Scan for the cell matching the given text and deliver its (X, Y) coordinate at center. 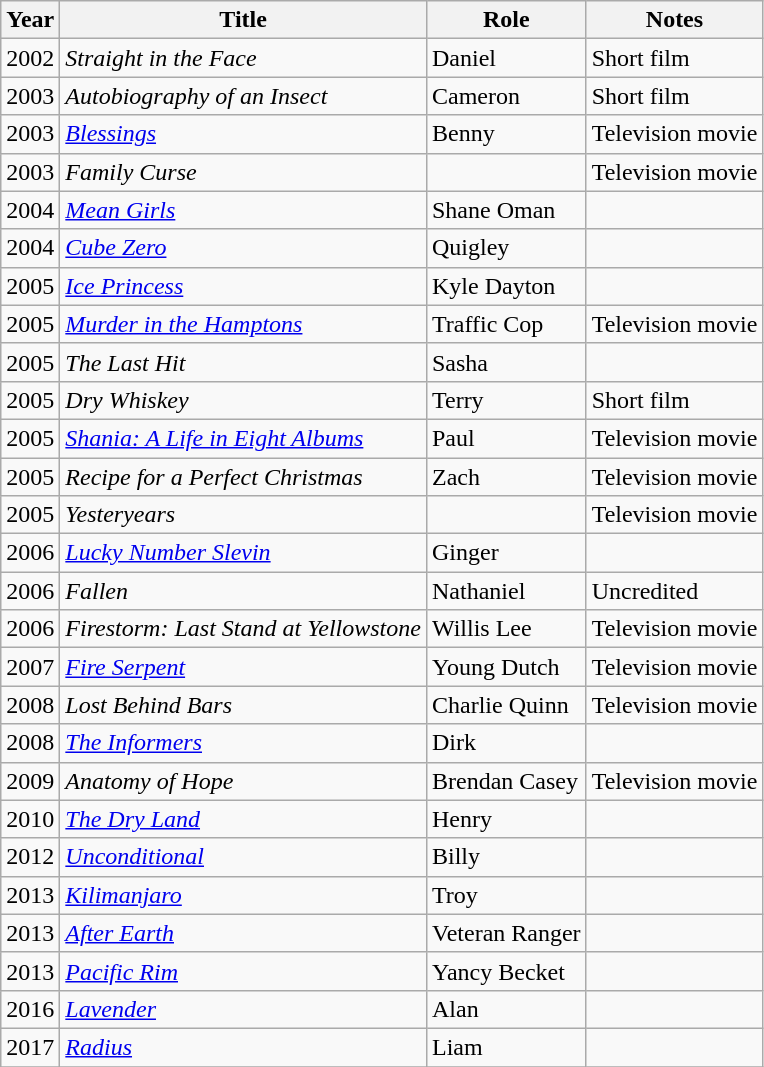
Willis Lee (506, 629)
Veteran Ranger (506, 933)
Shane Oman (506, 210)
Ginger (506, 553)
Fallen (244, 591)
Sasha (506, 362)
Alan (506, 1009)
Autobiography of an Insect (244, 96)
The Dry Land (244, 819)
Henry (506, 819)
Recipe for a Perfect Christmas (244, 477)
Traffic Cop (506, 324)
2009 (30, 781)
Family Curse (244, 172)
Year (30, 20)
After Earth (244, 933)
Cameron (506, 96)
Quigley (506, 248)
Yancy Becket (506, 971)
Uncredited (674, 591)
Role (506, 20)
Lost Behind Bars (244, 705)
Pacific Rim (244, 971)
2016 (30, 1009)
Liam (506, 1047)
2017 (30, 1047)
Unconditional (244, 857)
Notes (674, 20)
Title (244, 20)
Ice Princess (244, 286)
The Last Hit (244, 362)
Troy (506, 895)
Firestorm: Last Stand at Yellowstone (244, 629)
2010 (30, 819)
Kilimanjaro (244, 895)
Charlie Quinn (506, 705)
Lavender (244, 1009)
Fire Serpent (244, 667)
Blessings (244, 134)
Terry (506, 400)
Brendan Casey (506, 781)
Billy (506, 857)
Nathaniel (506, 591)
Anatomy of Hope (244, 781)
Daniel (506, 58)
Shania: A Life in Eight Albums (244, 438)
Lucky Number Slevin (244, 553)
Radius (244, 1047)
Paul (506, 438)
Cube Zero (244, 248)
Murder in the Hamptons (244, 324)
Zach (506, 477)
Young Dutch (506, 667)
Benny (506, 134)
Dry Whiskey (244, 400)
Mean Girls (244, 210)
The Informers (244, 743)
2007 (30, 667)
2002 (30, 58)
Kyle Dayton (506, 286)
Yesteryears (244, 515)
Straight in the Face (244, 58)
2012 (30, 857)
Dirk (506, 743)
